Locate the cell with the specified text and output its (x, y) center coordinate. 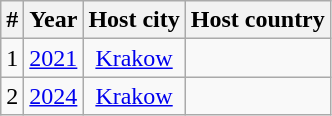
# (12, 20)
Host country (258, 20)
2021 (54, 58)
2024 (54, 96)
1 (12, 58)
Host city (134, 20)
Year (54, 20)
2 (12, 96)
